Locate the cell with the specified text and output its (x, y) center coordinate. 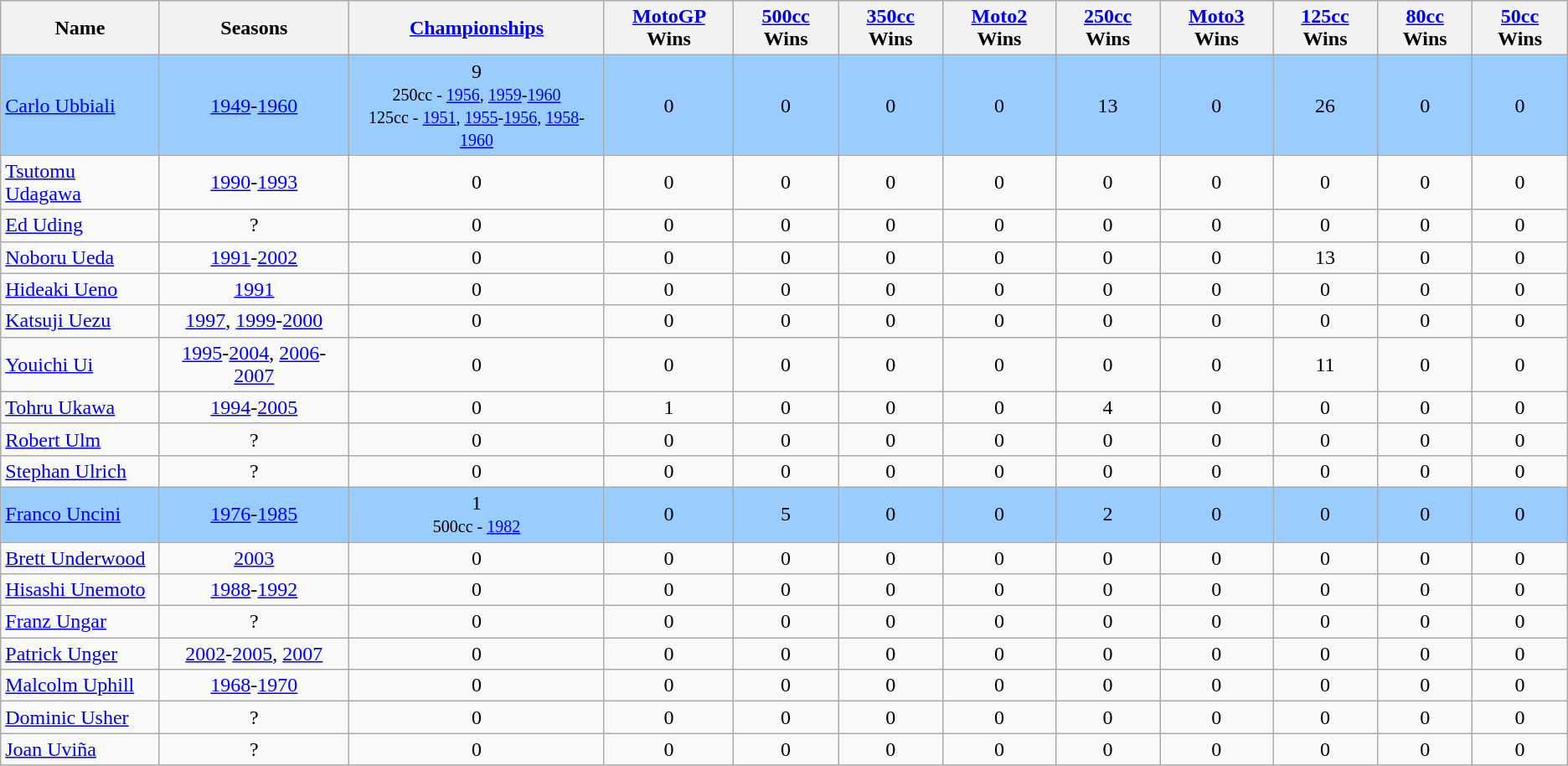
11 (1325, 364)
Youichi Ui (80, 364)
Stephan Ulrich (80, 471)
Franz Ungar (80, 622)
5 (786, 515)
Patrick Unger (80, 654)
Brett Underwood (80, 557)
Noboru Ueda (80, 257)
1990-1993 (255, 183)
1988-1992 (255, 590)
500cc Wins (786, 28)
1995-2004, 2006-2007 (255, 364)
Ed Uding (80, 225)
Name (80, 28)
Championships (477, 28)
9250cc - 1956, 1959-1960125cc - 1951, 1955-1956, 1958-1960 (477, 106)
1991-2002 (255, 257)
1994-2005 (255, 407)
Hideaki Ueno (80, 289)
1997, 1999-2000 (255, 321)
Tohru Ukawa (80, 407)
2 (1107, 515)
50cc Wins (1519, 28)
Moto2 Wins (999, 28)
80cc Wins (1426, 28)
1500cc - 1982 (477, 515)
350cc Wins (891, 28)
1949-1960 (255, 106)
Tsutomu Udagawa (80, 183)
Katsuji Uezu (80, 321)
Joan Uviña (80, 749)
MotoGP Wins (668, 28)
4 (1107, 407)
2003 (255, 557)
Franco Uncini (80, 515)
Carlo Ubbiali (80, 106)
26 (1325, 106)
Dominic Usher (80, 717)
Malcolm Uphill (80, 686)
1991 (255, 289)
125cc Wins (1325, 28)
1976-1985 (255, 515)
250cc Wins (1107, 28)
Moto3 Wins (1216, 28)
1968-1970 (255, 686)
1 (668, 407)
2002-2005, 2007 (255, 654)
Seasons (255, 28)
Robert Ulm (80, 439)
Hisashi Unemoto (80, 590)
